Provide the [x, y] coordinate of the cell's center where the given text is located.  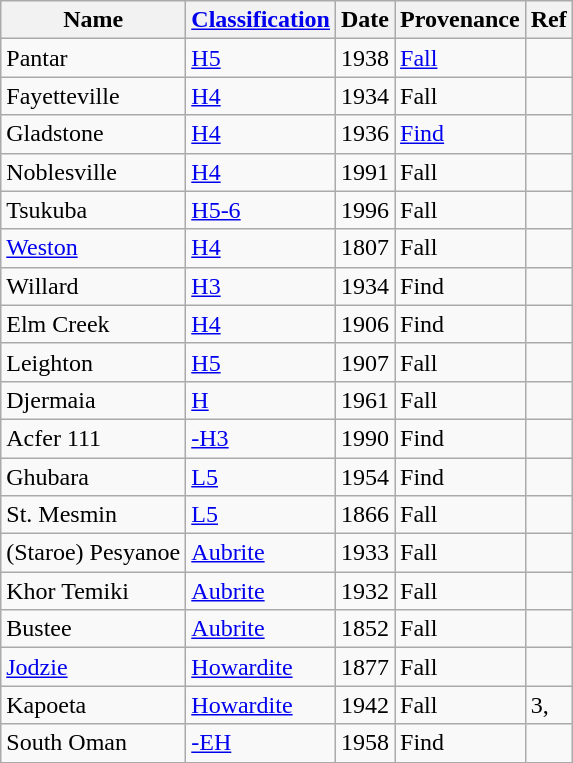
Weston [94, 248]
Ghubara [94, 477]
1958 [366, 743]
Jodzie [94, 667]
1877 [366, 667]
Khor Temiki [94, 591]
Provenance [460, 20]
St. Mesmin [94, 515]
Acfer 111 [94, 438]
1852 [366, 629]
1932 [366, 591]
1938 [366, 58]
Ref [548, 20]
3, [548, 705]
Date [366, 20]
Bustee [94, 629]
South Oman [94, 743]
1933 [366, 553]
Leighton [94, 362]
Classification [261, 20]
-H3 [261, 438]
1906 [366, 324]
Kapoeta [94, 705]
Djermaia [94, 400]
1990 [366, 438]
1936 [366, 134]
Fayetteville [94, 96]
Gladstone [94, 134]
1907 [366, 362]
1961 [366, 400]
Willard [94, 286]
Tsukuba [94, 210]
1942 [366, 705]
Elm Creek [94, 324]
Noblesville [94, 172]
H5-6 [261, 210]
-EH [261, 743]
H3 [261, 286]
1954 [366, 477]
1991 [366, 172]
Name [94, 20]
1866 [366, 515]
H [261, 400]
(Staroe) Pesyanoe [94, 553]
1996 [366, 210]
Pantar [94, 58]
1807 [366, 248]
